For the text-containing cell, return its midpoint in (X, Y) coordinate format. 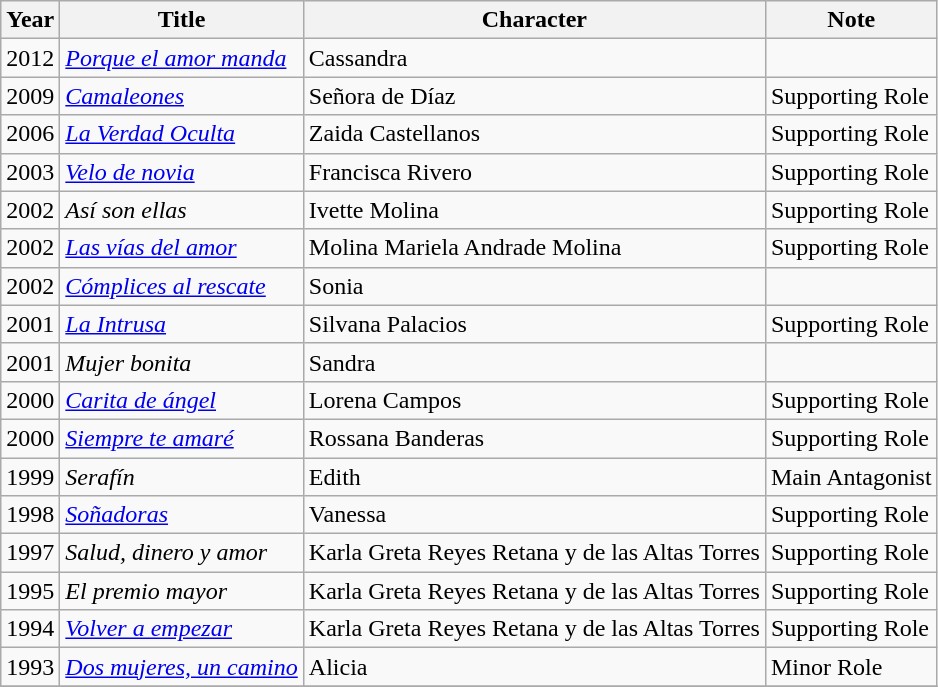
Volver a empezar (182, 629)
Así son ellas (182, 210)
El premio mayor (182, 591)
1993 (30, 667)
Minor Role (851, 667)
Francisca Rivero (534, 172)
Cómplices al rescate (182, 286)
Soñadoras (182, 515)
Character (534, 20)
Silvana Palacios (534, 324)
Siempre te amaré (182, 438)
Porque el amor manda (182, 58)
Dos mujeres, un camino (182, 667)
Year (30, 20)
1998 (30, 515)
Edith (534, 477)
1994 (30, 629)
1997 (30, 553)
Serafín (182, 477)
Vanessa (534, 515)
Carita de ángel (182, 400)
Velo de novia (182, 172)
2009 (30, 96)
Note (851, 20)
Alicia (534, 667)
Rossana Banderas (534, 438)
La Intrusa (182, 324)
Main Antagonist (851, 477)
Mujer bonita (182, 362)
2012 (30, 58)
2003 (30, 172)
Zaida Castellanos (534, 134)
Cassandra (534, 58)
Molina Mariela Andrade Molina (534, 248)
Sandra (534, 362)
Camaleones (182, 96)
Salud, dinero y amor (182, 553)
Las vías del amor (182, 248)
1999 (30, 477)
2006 (30, 134)
Lorena Campos (534, 400)
La Verdad Oculta (182, 134)
1995 (30, 591)
Ivette Molina (534, 210)
Señora de Díaz (534, 96)
Sonia (534, 286)
Title (182, 20)
